Extract the [X, Y] coordinate from the center of the cell holding the provided text.  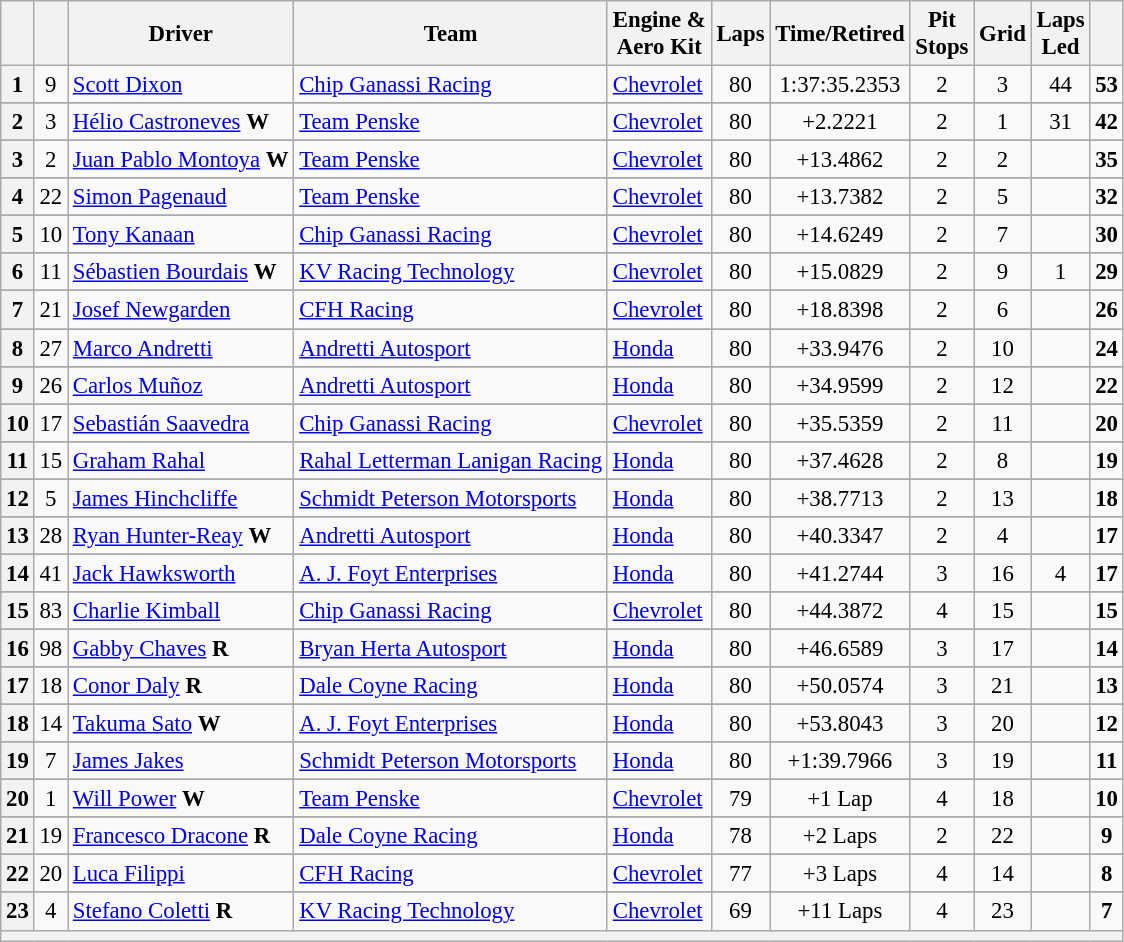
+14.6249 [840, 235]
Sebastián Saavedra [181, 423]
+1 Lap [840, 799]
1:37:35.2353 [840, 85]
+1:39.7966 [840, 761]
Ryan Hunter-Reay W [181, 536]
+13.4862 [840, 160]
98 [50, 648]
Carlos Muñoz [181, 385]
+53.8043 [840, 724]
Driver [181, 34]
PitStops [942, 34]
Grid [1002, 34]
Takuma Sato W [181, 724]
Josef Newgarden [181, 310]
+18.8398 [840, 310]
+3 Laps [840, 874]
69 [740, 912]
+15.0829 [840, 273]
42 [1106, 122]
Tony Kanaan [181, 235]
James Hinchcliffe [181, 498]
53 [1106, 85]
+2.2221 [840, 122]
Sébastien Bourdais W [181, 273]
Charlie Kimball [181, 611]
24 [1106, 348]
Hélio Castroneves W [181, 122]
44 [1060, 85]
+34.9599 [840, 385]
Team [451, 34]
Laps [740, 34]
+13.7382 [840, 197]
Stefano Coletti R [181, 912]
41 [50, 573]
83 [50, 611]
Jack Hawksworth [181, 573]
Simon Pagenaud [181, 197]
+40.3347 [840, 536]
30 [1106, 235]
Francesco Dracone R [181, 836]
+38.7713 [840, 498]
+41.2744 [840, 573]
31 [1060, 122]
Graham Rahal [181, 460]
Conor Daly R [181, 686]
+37.4628 [840, 460]
27 [50, 348]
+50.0574 [840, 686]
+2 Laps [840, 836]
Bryan Herta Autosport [451, 648]
Rahal Letterman Lanigan Racing [451, 460]
Marco Andretti [181, 348]
+44.3872 [840, 611]
Scott Dixon [181, 85]
Engine &Aero Kit [659, 34]
32 [1106, 197]
79 [740, 799]
Luca Filippi [181, 874]
+46.6589 [840, 648]
+33.9476 [840, 348]
+11 Laps [840, 912]
LapsLed [1060, 34]
Gabby Chaves R [181, 648]
35 [1106, 160]
Juan Pablo Montoya W [181, 160]
29 [1106, 273]
Time/Retired [840, 34]
77 [740, 874]
+35.5359 [840, 423]
James Jakes [181, 761]
28 [50, 536]
Will Power W [181, 799]
78 [740, 836]
